Pinpoint the cell where the given text exists, returning its [X, Y] midpoint coordinate. 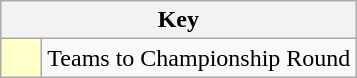
Teams to Championship Round [199, 58]
Key [178, 20]
